Scan for the cell matching the given text and deliver its (X, Y) coordinate at center. 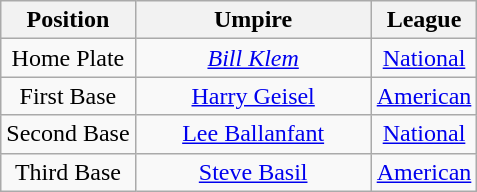
Lee Ballanfant (253, 134)
Position (68, 20)
Bill Klem (253, 58)
First Base (68, 96)
League (424, 20)
Umpire (253, 20)
Harry Geisel (253, 96)
Steve Basil (253, 172)
Third Base (68, 172)
Second Base (68, 134)
Home Plate (68, 58)
